Provide the [x, y] coordinate of the cell's center where the given text is located.  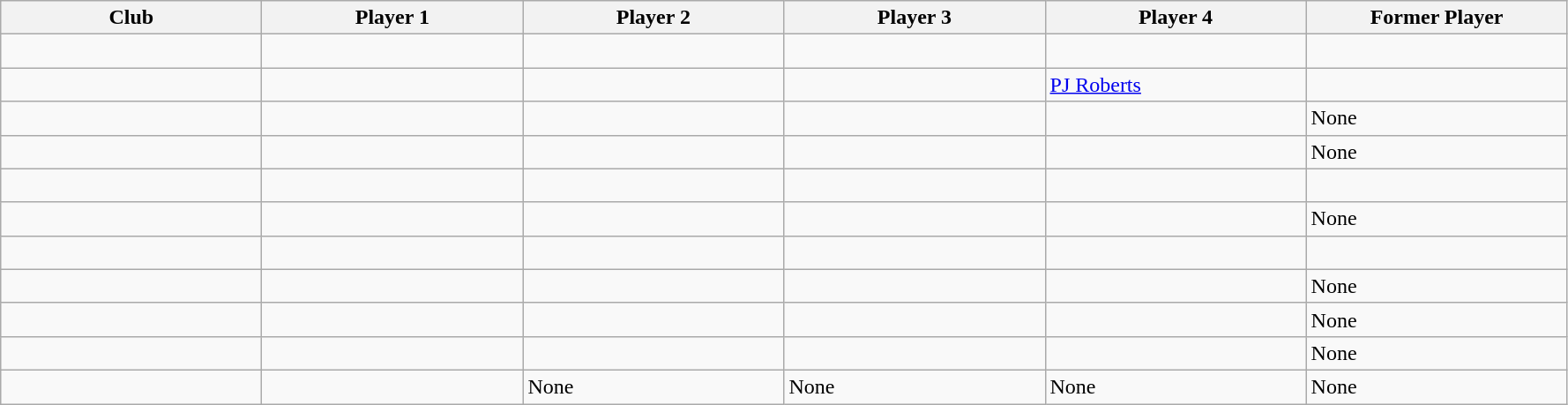
Former Player [1437, 18]
PJ Roberts [1176, 85]
Player 2 [653, 18]
Player 3 [915, 18]
Player 1 [392, 18]
Player 4 [1176, 18]
Club [131, 18]
